Locate the cell with the specified text and output its (x, y) center coordinate. 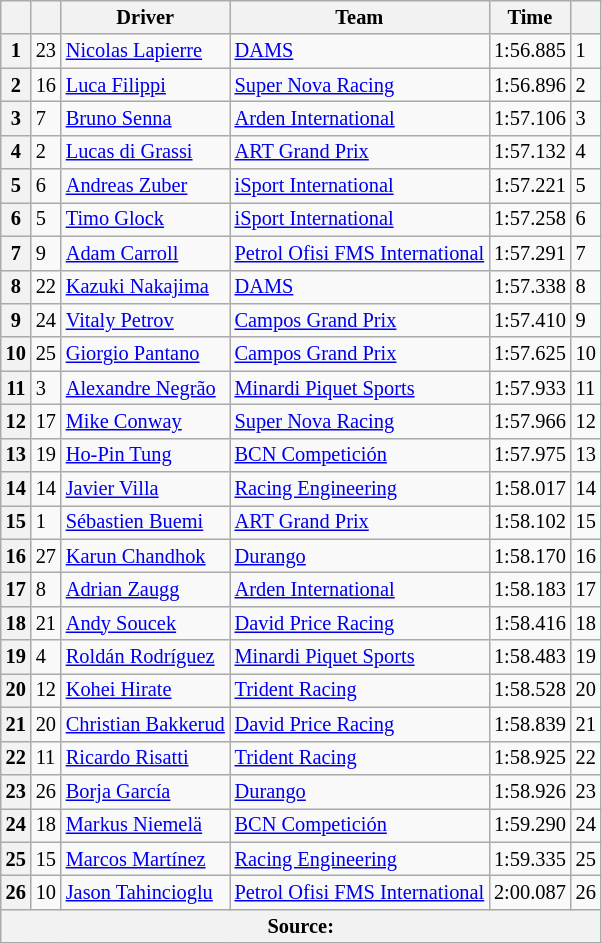
1:57.625 (530, 354)
Time (530, 17)
1:58.170 (530, 556)
Adam Carroll (146, 253)
Borja García (146, 791)
1:57.338 (530, 287)
1:58.483 (530, 657)
1:57.291 (530, 253)
Nicolas Lapierre (146, 51)
Bruno Senna (146, 118)
1:57.410 (530, 320)
Christian Bakkerud (146, 724)
1:59.290 (530, 825)
Source: (301, 926)
Timo Glock (146, 219)
1:57.933 (530, 388)
Alexandre Negrão (146, 388)
1:56.896 (530, 85)
Kohei Hirate (146, 690)
Roldán Rodríguez (146, 657)
Giorgio Pantano (146, 354)
1:58.017 (530, 489)
1:56.885 (530, 51)
2:00.087 (530, 892)
Sébastien Buemi (146, 522)
1:57.106 (530, 118)
Ho-Pin Tung (146, 455)
Karun Chandhok (146, 556)
Vitaly Petrov (146, 320)
27 (46, 556)
1:58.416 (530, 623)
Mike Conway (146, 421)
1:58.925 (530, 758)
Adrian Zaugg (146, 589)
Markus Niemelä (146, 825)
Andy Soucek (146, 623)
1:58.183 (530, 589)
Luca Filippi (146, 85)
1:58.102 (530, 522)
Driver (146, 17)
Ricardo Risatti (146, 758)
Andreas Zuber (146, 186)
1:57.975 (530, 455)
1:58.528 (530, 690)
1:58.839 (530, 724)
Jason Tahincioglu (146, 892)
1:59.335 (530, 859)
Team (360, 17)
1:57.966 (530, 421)
Lucas di Grassi (146, 152)
1:57.221 (530, 186)
Marcos Martínez (146, 859)
Javier Villa (146, 489)
Kazuki Nakajima (146, 287)
1:58.926 (530, 791)
1:57.132 (530, 152)
1:57.258 (530, 219)
